Detect which cell encompasses the target text, then output its [x, y] center coordinate. 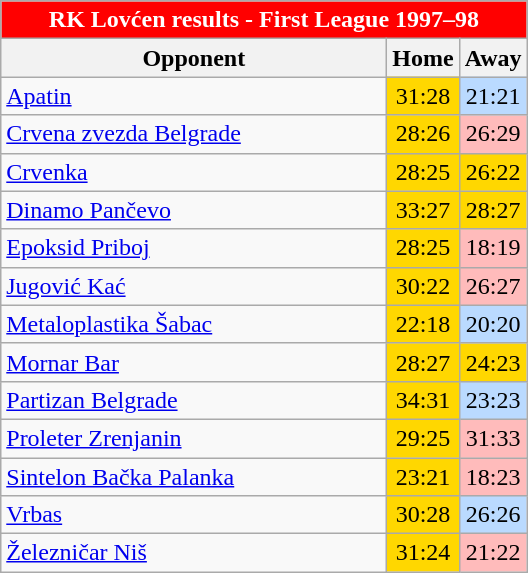
Dinamo Pančevo [194, 210]
Crvenka [194, 172]
30:28 [423, 515]
Proleter Zrenjanin [194, 438]
30:22 [423, 286]
Epoksid Priboj [194, 248]
Home [423, 58]
26:27 [493, 286]
26:29 [493, 134]
20:20 [493, 324]
29:25 [423, 438]
Metaloplastika Šabac [194, 324]
34:31 [423, 400]
23:21 [423, 477]
Sintelon Bačka Palanka [194, 477]
Mornar Bar [194, 362]
Železničar Niš [194, 553]
Crvena zvezda Belgrade [194, 134]
Away [493, 58]
31:28 [423, 96]
Partizan Belgrade [194, 400]
23:23 [493, 400]
26:22 [493, 172]
31:24 [423, 553]
18:19 [493, 248]
31:33 [493, 438]
RK Lovćen results - First League 1997–98 [264, 20]
26:26 [493, 515]
28:26 [423, 134]
21:21 [493, 96]
Apatin [194, 96]
21:22 [493, 553]
24:23 [493, 362]
Jugović Kać [194, 286]
Opponent [194, 58]
18:23 [493, 477]
Vrbas [194, 515]
33:27 [423, 210]
22:18 [423, 324]
